Identify which cell holds the provided text, then report its (x, y) central coordinate. 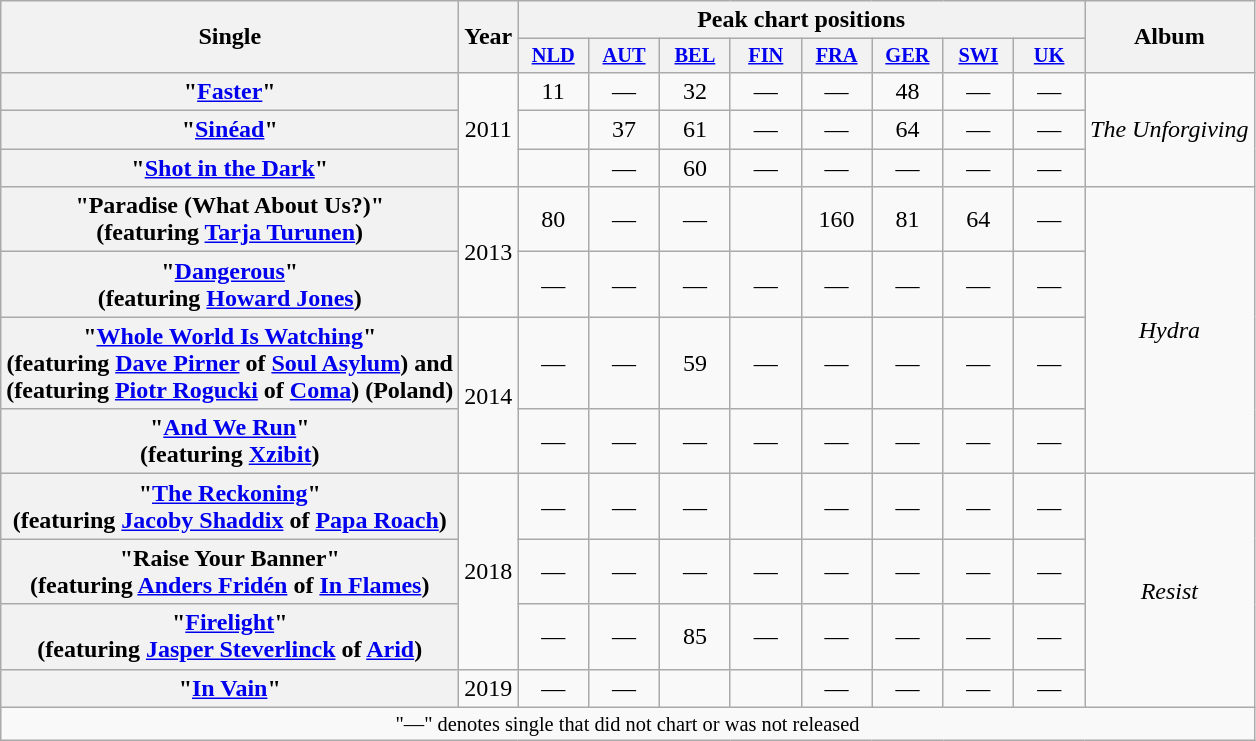
"Paradise (What About Us?)"(featuring Tarja Turunen) (230, 220)
"Firelight"(featuring Jasper Steverlinck of Arid) (230, 636)
BEL (694, 56)
"—" denotes single that did not chart or was not released (628, 724)
Hydra (1170, 330)
11 (554, 91)
Resist (1170, 590)
2018 (488, 572)
The Unforgiving (1170, 129)
"The Reckoning"(featuring Jacoby Shaddix of Papa Roach) (230, 506)
GER (908, 56)
AUT (624, 56)
60 (694, 168)
61 (694, 130)
Single (230, 37)
81 (908, 220)
Year (488, 37)
Peak chart positions (802, 20)
"Whole World Is Watching"(featuring Dave Pirner of Soul Asylum) and(featuring Piotr Rogucki of Coma) (Poland) (230, 363)
85 (694, 636)
2011 (488, 129)
"Faster" (230, 91)
2019 (488, 688)
48 (908, 91)
"And We Run"(featuring Xzibit) (230, 442)
"Raise Your Banner"(featuring Anders Fridén of In Flames) (230, 572)
59 (694, 363)
32 (694, 91)
NLD (554, 56)
2013 (488, 252)
FRA (836, 56)
"In Vain" (230, 688)
"Sinéad" (230, 130)
2014 (488, 396)
37 (624, 130)
"Shot in the Dark" (230, 168)
SWI (978, 56)
Album (1170, 37)
80 (554, 220)
160 (836, 220)
FIN (766, 56)
UK (1050, 56)
"Dangerous"(featuring Howard Jones) (230, 284)
